Detect which cell encompasses the target text, then output its [x, y] center coordinate. 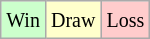
Draw [72, 20]
Loss [126, 20]
Win [24, 20]
